Pinpoint the cell where the given text exists, returning its (X, Y) midpoint coordinate. 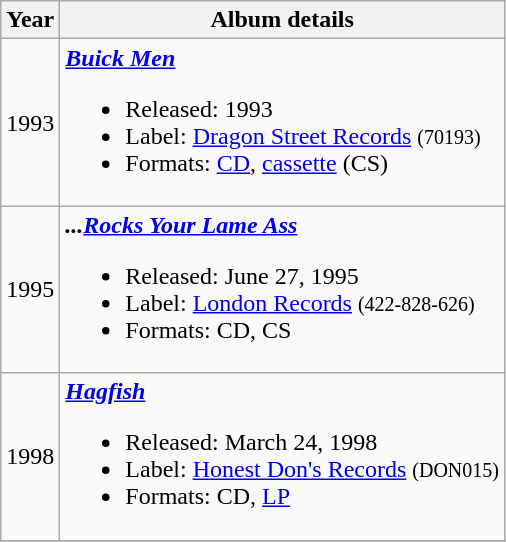
...Rocks Your Lame AssReleased: June 27, 1995Label: London Records (422-828-626)Formats: CD, CS (282, 290)
1993 (30, 122)
1998 (30, 456)
Buick MenReleased: 1993Label: Dragon Street Records (70193)Formats: CD, cassette (CS) (282, 122)
Year (30, 20)
Album details (282, 20)
HagfishReleased: March 24, 1998Label: Honest Don's Records (DON015)Formats: CD, LP (282, 456)
1995 (30, 290)
